Determine the (x, y) coordinate at the center of the cell enclosing the given text.  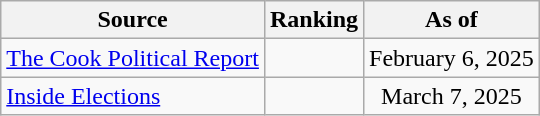
February 6, 2025 (452, 58)
The Cook Political Report (133, 58)
March 7, 2025 (452, 96)
Source (133, 20)
As of (452, 20)
Ranking (314, 20)
Inside Elections (133, 96)
